Scan for the cell matching the given text and deliver its (x, y) coordinate at center. 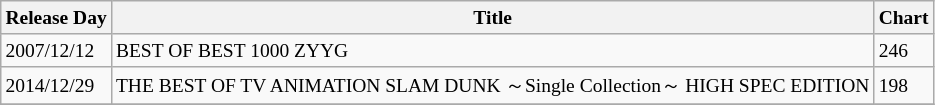
THE BEST OF TV ANIMATION SLAM DUNK ～Single Collection～ HIGH SPEC EDITION (492, 85)
Release Day (56, 18)
Title (492, 18)
BEST OF BEST 1000 ZYYG (492, 50)
198 (904, 85)
246 (904, 50)
2007/12/12 (56, 50)
2014/12/29 (56, 85)
Chart (904, 18)
